Extract the [X, Y] coordinate from the center of the cell holding the provided text.  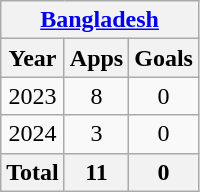
Goals [164, 58]
Year [33, 58]
3 [96, 134]
Bangladesh [100, 20]
2023 [33, 96]
11 [96, 172]
2024 [33, 134]
8 [96, 96]
Apps [96, 58]
Total [33, 172]
